Scan for the cell matching the given text and deliver its [X, Y] coordinate at center. 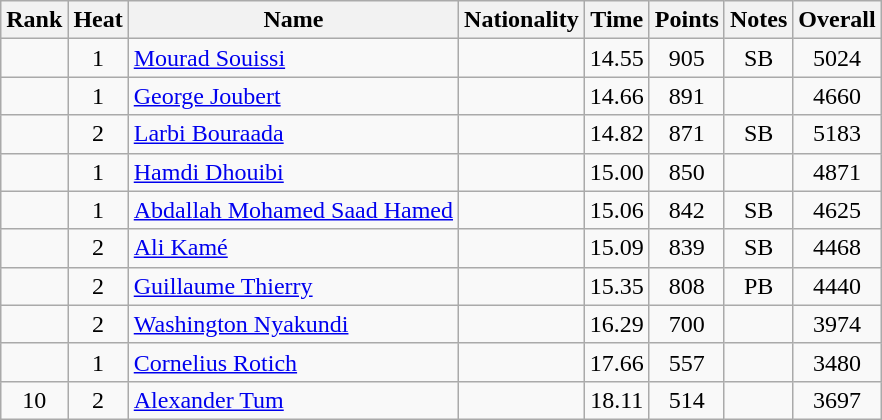
Abdallah Mohamed Saad Hamed [293, 210]
514 [686, 400]
Notes [758, 20]
3697 [837, 400]
4660 [837, 96]
10 [34, 400]
16.29 [616, 324]
Larbi Bouraada [293, 134]
557 [686, 362]
850 [686, 172]
PB [758, 286]
17.66 [616, 362]
Overall [837, 20]
18.11 [616, 400]
15.06 [616, 210]
3974 [837, 324]
Ali Kamé [293, 248]
5024 [837, 58]
14.82 [616, 134]
Hamdi Dhouibi [293, 172]
Heat [98, 20]
5183 [837, 134]
Washington Nyakundi [293, 324]
Time [616, 20]
4468 [837, 248]
871 [686, 134]
Name [293, 20]
4440 [837, 286]
Alexander Tum [293, 400]
Rank [34, 20]
15.00 [616, 172]
15.09 [616, 248]
Mourad Souissi [293, 58]
Nationality [522, 20]
Points [686, 20]
905 [686, 58]
700 [686, 324]
14.66 [616, 96]
15.35 [616, 286]
808 [686, 286]
George Joubert [293, 96]
842 [686, 210]
4871 [837, 172]
4625 [837, 210]
Guillaume Thierry [293, 286]
891 [686, 96]
14.55 [616, 58]
Cornelius Rotich [293, 362]
3480 [837, 362]
839 [686, 248]
